For the text-containing cell, return its midpoint in (X, Y) coordinate format. 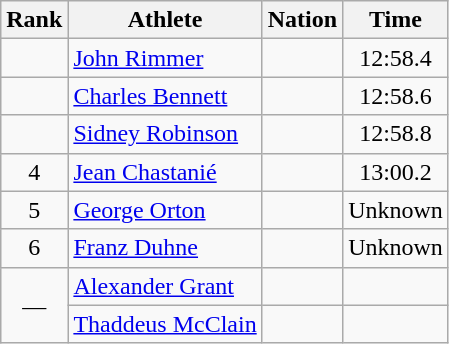
Sidney Robinson (165, 134)
John Rimmer (165, 58)
Alexander Grant (165, 286)
— (34, 305)
George Orton (165, 210)
12:58.8 (396, 134)
5 (34, 210)
13:00.2 (396, 172)
Franz Duhne (165, 248)
12:58.6 (396, 96)
12:58.4 (396, 58)
4 (34, 172)
6 (34, 248)
Nation (302, 20)
Thaddeus McClain (165, 324)
Rank (34, 20)
Jean Chastanié (165, 172)
Athlete (165, 20)
Time (396, 20)
Charles Bennett (165, 96)
